Identify which cell holds the provided text, then report its [x, y] central coordinate. 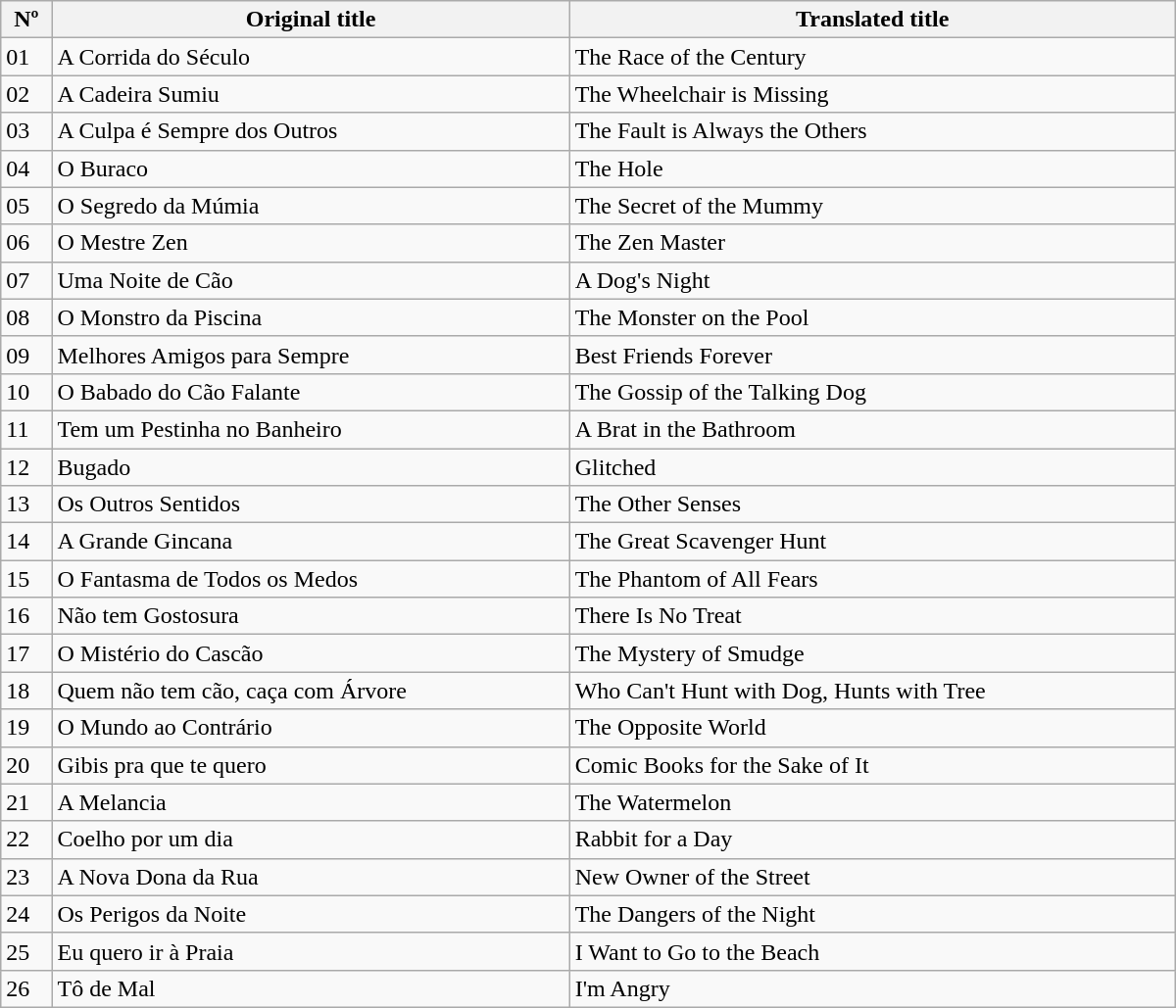
Coelho por um dia [311, 840]
12 [26, 467]
Uma Noite de Cão [311, 280]
15 [26, 579]
26 [26, 988]
The Monster on the Pool [872, 317]
A Cadeira Sumiu [311, 94]
18 [26, 691]
The Opposite World [872, 728]
A Brat in the Bathroom [872, 429]
A Melancia [311, 802]
The Zen Master [872, 243]
Glitched [872, 467]
05 [26, 206]
Who Can't Hunt with Dog, Hunts with Tree [872, 691]
The Secret of the Mummy [872, 206]
Os Perigos da Noite [311, 914]
Original title [311, 20]
The Gossip of the Talking Dog [872, 392]
The Race of the Century [872, 57]
Gibis pra que te quero [311, 765]
06 [26, 243]
New Owner of the Street [872, 877]
The Mystery of Smudge [872, 653]
The Watermelon [872, 802]
20 [26, 765]
Eu quero ir à Praia [311, 951]
11 [26, 429]
A Nova Dona da Rua [311, 877]
Translated title [872, 20]
The Other Senses [872, 504]
Não tem Gostosura [311, 616]
21 [26, 802]
08 [26, 317]
03 [26, 131]
01 [26, 57]
23 [26, 877]
The Wheelchair is Missing [872, 94]
04 [26, 168]
10 [26, 392]
There Is No Treat [872, 616]
25 [26, 951]
Best Friends Forever [872, 355]
Os Outros Sentidos [311, 504]
22 [26, 840]
The Hole [872, 168]
Comic Books for the Sake of It [872, 765]
09 [26, 355]
17 [26, 653]
A Dog's Night [872, 280]
A Grande Gincana [311, 542]
O Segredo da Múmia [311, 206]
A Culpa é Sempre dos Outros [311, 131]
I'm Angry [872, 988]
Bugado [311, 467]
The Dangers of the Night [872, 914]
O Mundo ao Contrário [311, 728]
The Phantom of All Fears [872, 579]
O Buraco [311, 168]
Melhores Amigos para Sempre [311, 355]
The Fault is Always the Others [872, 131]
24 [26, 914]
Rabbit for a Day [872, 840]
16 [26, 616]
02 [26, 94]
O Mestre Zen [311, 243]
The Great Scavenger Hunt [872, 542]
07 [26, 280]
Nº [26, 20]
Quem não tem cão, caça com Árvore [311, 691]
Tô de Mal [311, 988]
19 [26, 728]
Tem um Pestinha no Banheiro [311, 429]
I Want to Go to the Beach [872, 951]
14 [26, 542]
13 [26, 504]
O Mistério do Cascão [311, 653]
O Monstro da Piscina [311, 317]
O Fantasma de Todos os Medos [311, 579]
A Corrida do Século [311, 57]
O Babado do Cão Falante [311, 392]
